Determine the [x, y] coordinate at the center of the cell enclosing the given text.  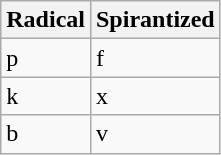
v [155, 134]
Radical [46, 20]
b [46, 134]
Spirantized [155, 20]
f [155, 58]
p [46, 58]
x [155, 96]
k [46, 96]
